From the cell containing the given text, extract its center point as [x, y] coordinate. 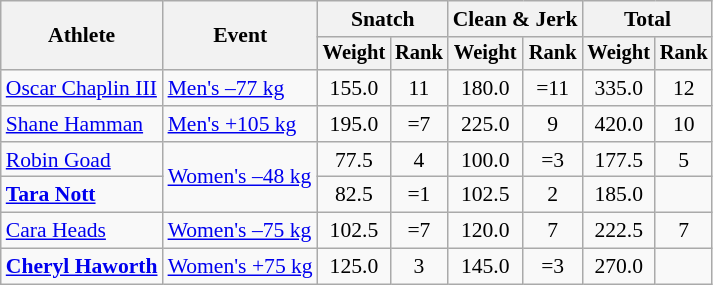
82.5 [354, 195]
10 [684, 124]
185.0 [619, 195]
5 [684, 160]
180.0 [486, 88]
155.0 [354, 88]
3 [419, 267]
Tara Nott [82, 195]
335.0 [619, 88]
Men's +105 kg [240, 124]
Women's –48 kg [240, 178]
Oscar Chaplin III [82, 88]
Clean & Jerk [516, 19]
177.5 [619, 160]
Men's –77 kg [240, 88]
125.0 [354, 267]
225.0 [486, 124]
120.0 [486, 231]
Snatch [383, 19]
195.0 [354, 124]
420.0 [619, 124]
2 [553, 195]
Cheryl Haworth [82, 267]
100.0 [486, 160]
9 [553, 124]
12 [684, 88]
270.0 [619, 267]
11 [419, 88]
Women's –75 kg [240, 231]
Event [240, 36]
222.5 [619, 231]
145.0 [486, 267]
Total [648, 19]
=11 [553, 88]
Women's +75 kg [240, 267]
Robin Goad [82, 160]
Athlete [82, 36]
77.5 [354, 160]
Cara Heads [82, 231]
4 [419, 160]
=1 [419, 195]
Shane Hamman [82, 124]
